Extract the [x, y] coordinate from the center of the cell holding the provided text.  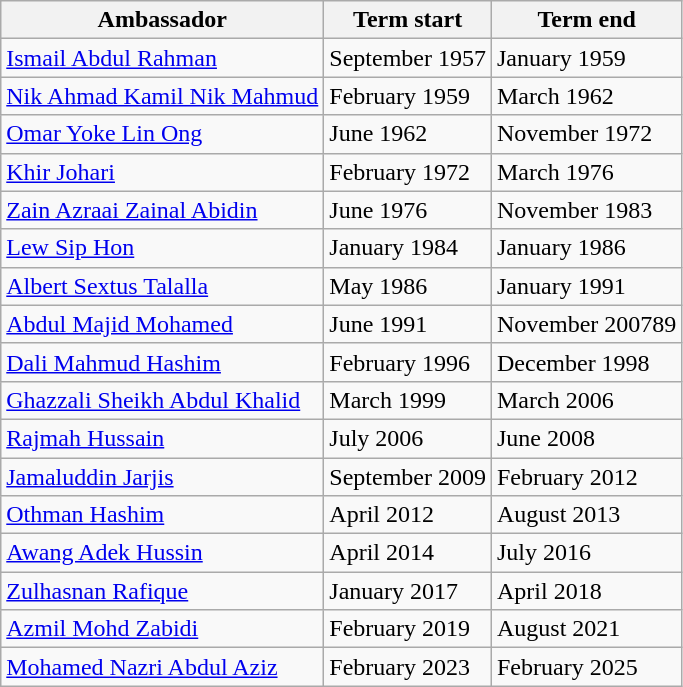
March 1999 [408, 400]
Ambassador [162, 20]
September 2009 [408, 477]
July 2016 [586, 553]
June 1976 [408, 210]
Rajmah Hussain [162, 438]
Ismail Abdul Rahman [162, 58]
June 2008 [586, 438]
November 1983 [586, 210]
February 2025 [586, 667]
January 1991 [586, 286]
Nik Ahmad Kamil Nik Mahmud [162, 96]
Awang Adek Hussin [162, 553]
April 2014 [408, 553]
February 2019 [408, 629]
Albert Sextus Talalla [162, 286]
January 2017 [408, 591]
Khir Johari [162, 172]
Lew Sip Hon [162, 248]
March 1976 [586, 172]
Zulhasnan Rafique [162, 591]
June 1962 [408, 134]
September 1957 [408, 58]
Zain Azraai Zainal Abidin [162, 210]
March 2006 [586, 400]
February 2023 [408, 667]
January 1984 [408, 248]
February 1959 [408, 96]
Dali Mahmud Hashim [162, 362]
Mohamed Nazri Abdul Aziz [162, 667]
January 1959 [586, 58]
April 2012 [408, 515]
July 2006 [408, 438]
March 1962 [586, 96]
January 1986 [586, 248]
Term start [408, 20]
Abdul Majid Mohamed [162, 324]
November 1972 [586, 134]
Othman Hashim [162, 515]
Jamaluddin Jarjis [162, 477]
December 1998 [586, 362]
May 1986 [408, 286]
Term end [586, 20]
June 1991 [408, 324]
August 2013 [586, 515]
April 2018 [586, 591]
February 1972 [408, 172]
Azmil Mohd Zabidi [162, 629]
August 2021 [586, 629]
February 2012 [586, 477]
November 200789 [586, 324]
Ghazzali Sheikh Abdul Khalid [162, 400]
Omar Yoke Lin Ong [162, 134]
February 1996 [408, 362]
